Find where the given text appears and provide that cell's center as (x, y) coordinate. 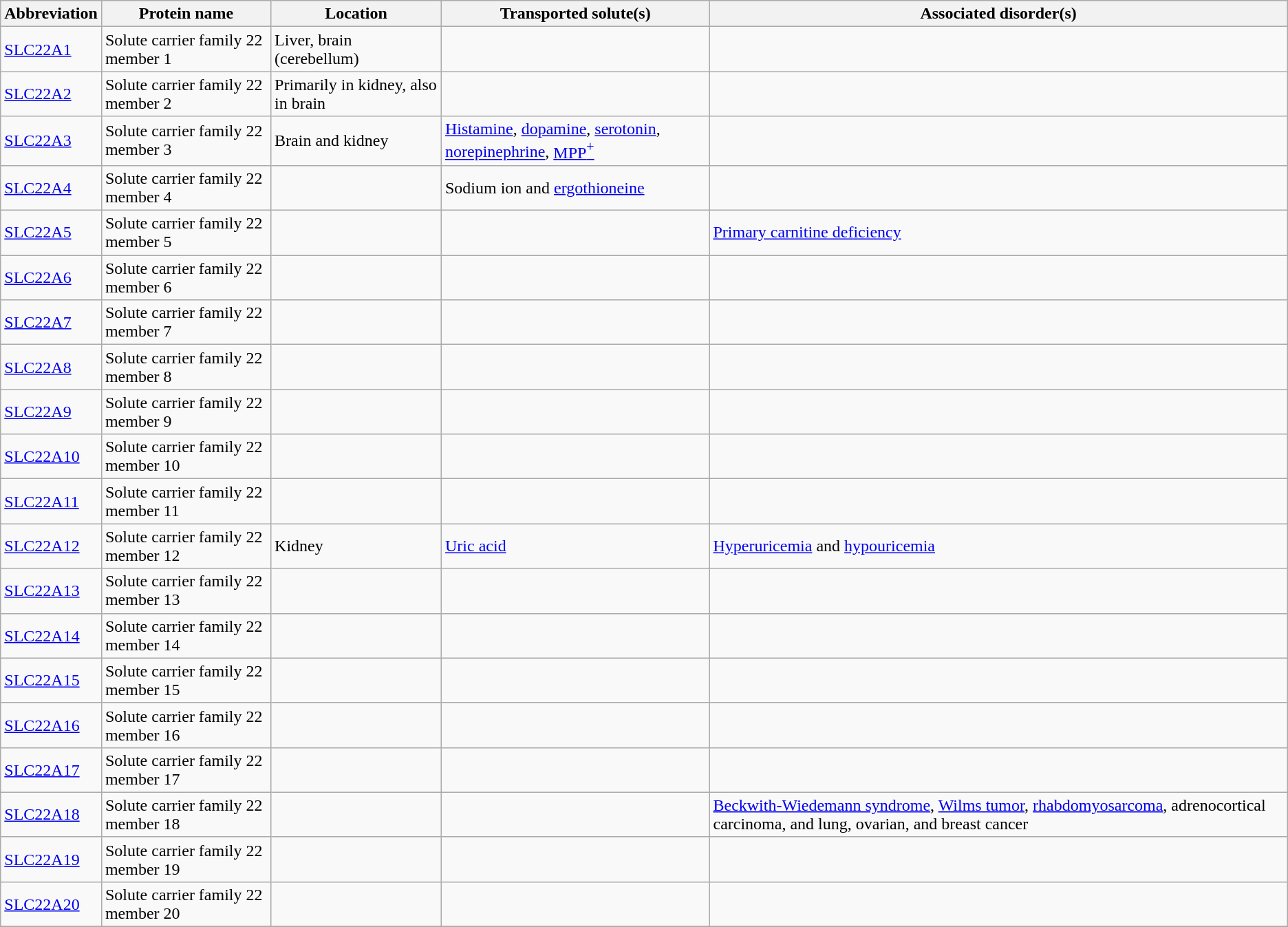
SLC22A17 (51, 769)
SLC22A11 (51, 501)
SLC22A8 (51, 367)
Kidney (356, 546)
Solute carrier family 22 member 7 (186, 322)
SLC22A13 (51, 590)
SLC22A16 (51, 725)
Liver, brain (cerebellum) (356, 50)
SLC22A19 (51, 859)
SLC22A7 (51, 322)
SLC22A9 (51, 412)
Abbreviation (51, 14)
Solute carrier family 22 member 12 (186, 546)
Solute carrier family 22 member 15 (186, 680)
SLC22A6 (51, 278)
SLC22A10 (51, 457)
Primary carnitine deficiency (998, 233)
Solute carrier family 22 member 13 (186, 590)
Solute carrier family 22 member 18 (186, 815)
Solute carrier family 22 member 9 (186, 412)
SLC22A3 (51, 141)
SLC22A18 (51, 815)
Solute carrier family 22 member 5 (186, 233)
Sodium ion and ergothioneine (575, 187)
SLC22A5 (51, 233)
Solute carrier family 22 member 4 (186, 187)
Solute carrier family 22 member 14 (186, 636)
Hyperuricemia and hypouricemia (998, 546)
SLC22A20 (51, 904)
Uric acid (575, 546)
Brain and kidney (356, 141)
Solute carrier family 22 member 11 (186, 501)
Solute carrier family 22 member 3 (186, 141)
Solute carrier family 22 member 6 (186, 278)
Primarily in kidney, also in brain (356, 94)
Solute carrier family 22 member 8 (186, 367)
SLC22A12 (51, 546)
Associated disorder(s) (998, 14)
Beckwith-Wiedemann syndrome, Wilms tumor, rhabdomyosarcoma, adrenocortical carcinoma, and lung, ovarian, and breast cancer (998, 815)
Histamine, dopamine, serotonin, norepinephrine, MPP+ (575, 141)
SLC22A4 (51, 187)
Solute carrier family 22 member 17 (186, 769)
Solute carrier family 22 member 19 (186, 859)
Solute carrier family 22 member 10 (186, 457)
Solute carrier family 22 member 2 (186, 94)
SLC22A2 (51, 94)
Protein name (186, 14)
Solute carrier family 22 member 16 (186, 725)
SLC22A1 (51, 50)
SLC22A14 (51, 636)
Transported solute(s) (575, 14)
Solute carrier family 22 member 1 (186, 50)
Solute carrier family 22 member 20 (186, 904)
SLC22A15 (51, 680)
Location (356, 14)
